Scan for the cell matching the given text and deliver its (X, Y) coordinate at center. 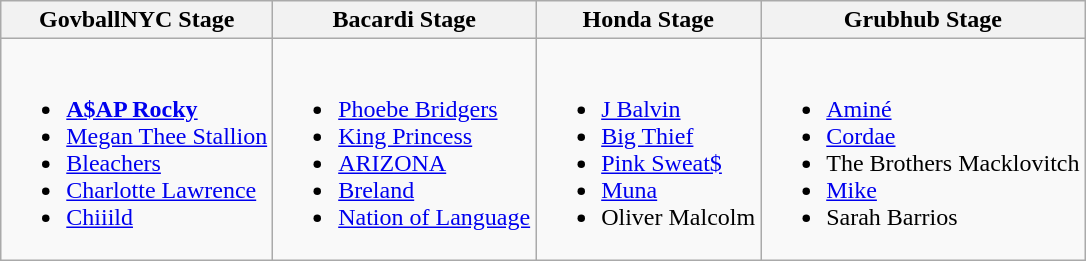
Grubhub Stage (923, 20)
Phoebe BridgersKing PrincessARIZONABrelandNation of Language (404, 150)
Honda Stage (648, 20)
A$AP RockyMegan Thee StallionBleachersCharlotte LawrenceChiiild (137, 150)
Bacardi Stage (404, 20)
GovballNYC Stage (137, 20)
AminéCordaeThe Brothers MacklovitchMikeSarah Barrios (923, 150)
J BalvinBig ThiefPink Sweat$MunaOliver Malcolm (648, 150)
